Extract the [x, y] coordinate from the center of the cell holding the provided text.  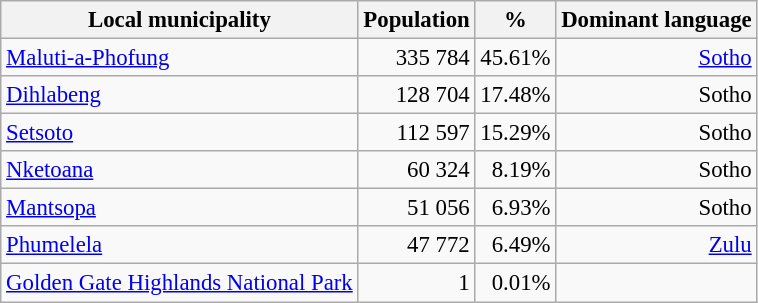
Dominant language [656, 20]
47 772 [416, 245]
0.01% [516, 283]
15.29% [516, 133]
112 597 [416, 133]
45.61% [516, 58]
335 784 [416, 58]
6.49% [516, 245]
Setsoto [180, 133]
8.19% [516, 170]
Local municipality [180, 20]
Zulu [656, 245]
17.48% [516, 95]
Maluti-a-Phofung [180, 58]
Mantsopa [180, 208]
Phumelela [180, 245]
1 [416, 283]
Nketoana [180, 170]
% [516, 20]
60 324 [416, 170]
Population [416, 20]
6.93% [516, 208]
Golden Gate Highlands National Park [180, 283]
Dihlabeng [180, 95]
128 704 [416, 95]
51 056 [416, 208]
